Return the (x, y) coordinate for the center point of the cell that contains the specified text.  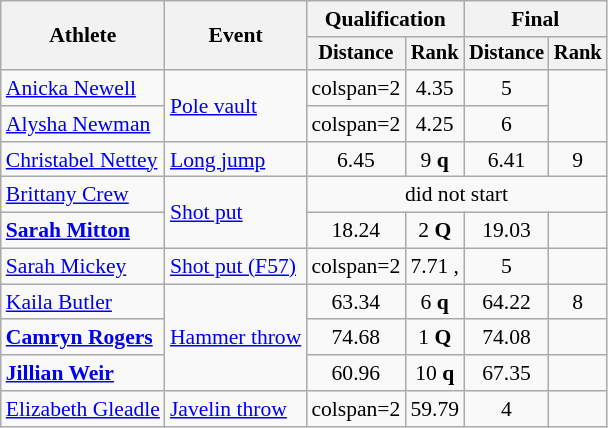
Anicka Newell (83, 88)
Sarah Mitton (83, 231)
Athlete (83, 36)
Pole vault (236, 106)
Long jump (236, 160)
6 (506, 124)
18.24 (356, 231)
9 q (434, 160)
Camryn Rogers (83, 338)
Javelin throw (236, 409)
Final (535, 19)
6.45 (356, 160)
Jillian Weir (83, 373)
1 Q (434, 338)
6 q (434, 302)
9 (578, 160)
Sarah Mickey (83, 267)
4.35 (434, 88)
8 (578, 302)
4.25 (434, 124)
63.34 (356, 302)
did not start (456, 195)
64.22 (506, 302)
74.08 (506, 338)
2 Q (434, 231)
Shot put (F57) (236, 267)
Kaila Butler (83, 302)
Elizabeth Gleadle (83, 409)
Alysha Newman (83, 124)
Shot put (236, 212)
74.68 (356, 338)
60.96 (356, 373)
Brittany Crew (83, 195)
4 (506, 409)
Christabel Nettey (83, 160)
Hammer throw (236, 338)
6.41 (506, 160)
7.71 , (434, 267)
Qualification (385, 19)
10 q (434, 373)
Event (236, 36)
67.35 (506, 373)
59.79 (434, 409)
19.03 (506, 231)
